Find where the given text appears and provide that cell's center as [x, y] coordinate. 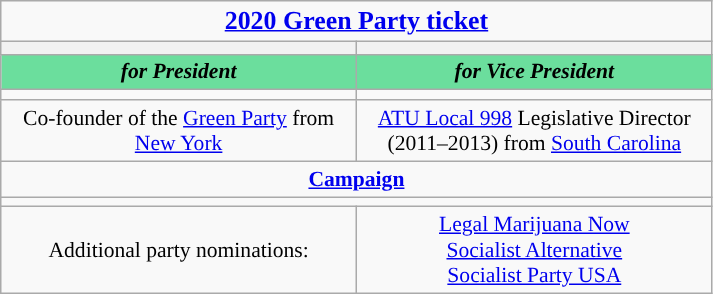
Additional party nominations: [179, 250]
for Vice President [534, 72]
2020 Green Party ticket [356, 21]
for President [179, 72]
Campaign [356, 179]
Legal Marijuana NowSocialist AlternativeSocialist Party USA [534, 250]
ATU Local 998 Legislative Director (2011–2013) from South Carolina [534, 130]
Co-founder of the Green Party from New York [179, 130]
